For the text-containing cell, return its midpoint in (X, Y) coordinate format. 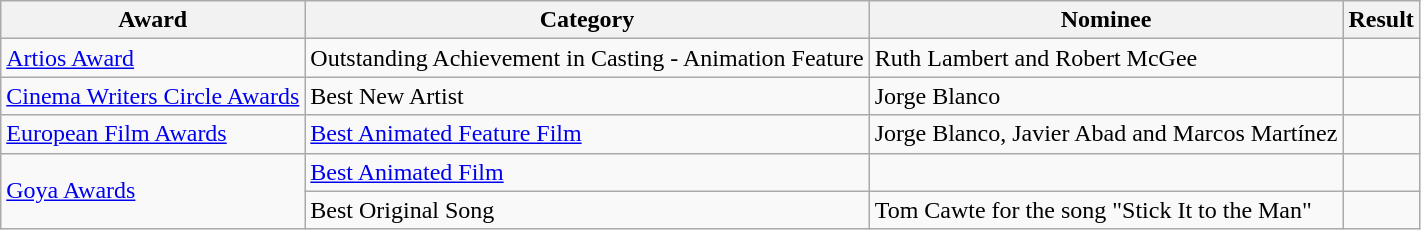
Award (153, 20)
Tom Cawte for the song "Stick It to the Man" (1106, 210)
Artios Award (153, 58)
Goya Awards (153, 191)
Jorge Blanco, Javier Abad and Marcos Martínez (1106, 134)
Result (1381, 20)
Outstanding Achievement in Casting - Animation Feature (587, 58)
Best New Artist (587, 96)
Best Animated Film (587, 172)
Category (587, 20)
Best Original Song (587, 210)
Best Animated Feature Film (587, 134)
European Film Awards (153, 134)
Ruth Lambert and Robert McGee (1106, 58)
Nominee (1106, 20)
Cinema Writers Circle Awards (153, 96)
Jorge Blanco (1106, 96)
